Pinpoint the cell where the given text exists, returning its (X, Y) midpoint coordinate. 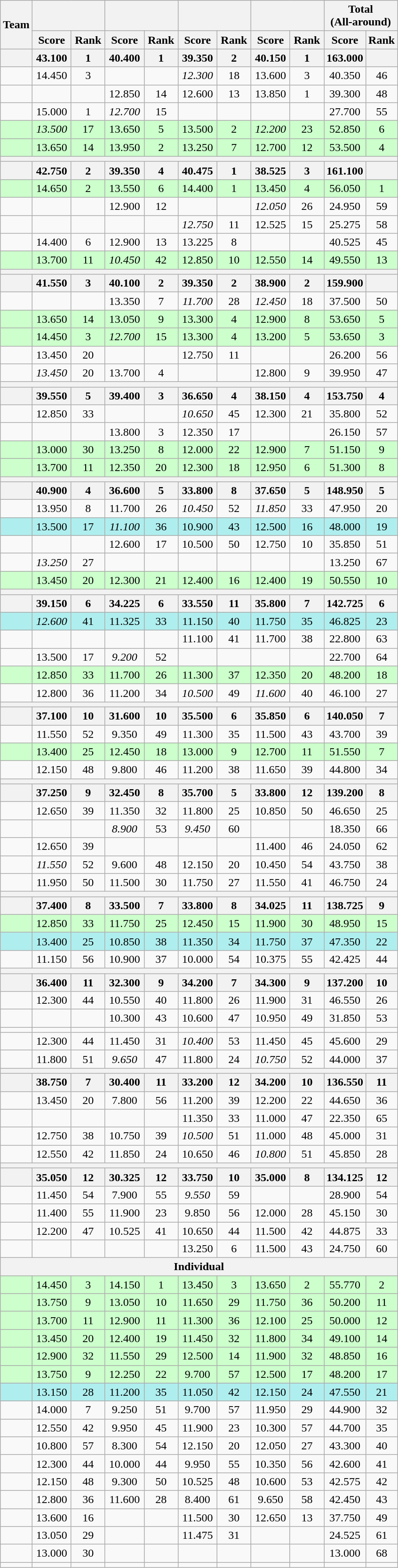
18.350 (345, 829)
50.200 (345, 1303)
40.525 (345, 242)
42.450 (345, 1499)
49.550 (345, 260)
7.900 (124, 1195)
55.770 (345, 1285)
40.350 (345, 76)
32.300 (124, 982)
63 (382, 639)
14.000 (52, 1410)
37.750 (345, 1518)
40.100 (124, 283)
11.050 (198, 1392)
10.350 (270, 1464)
26.200 (345, 355)
161.100 (345, 170)
13.200 (270, 337)
43.700 (345, 734)
42.425 (345, 959)
13.800 (124, 432)
38.750 (52, 1082)
35.050 (52, 1177)
40.400 (124, 58)
48.000 (345, 527)
40.150 (270, 58)
22.800 (345, 639)
33.500 (124, 905)
32.450 (124, 793)
13.550 (124, 188)
43.300 (345, 1446)
11.325 (124, 621)
38.900 (270, 283)
25.275 (345, 224)
49.100 (345, 1338)
44.875 (345, 1231)
9.350 (124, 734)
Team (16, 24)
44.800 (345, 770)
14.150 (124, 1285)
24.750 (345, 1249)
51.300 (345, 467)
10.950 (270, 1018)
31.600 (124, 716)
10.375 (270, 959)
40.900 (52, 491)
43.750 (345, 864)
30.325 (124, 1177)
8.400 (198, 1499)
27.700 (345, 112)
37.500 (345, 301)
47.950 (345, 509)
22.700 (345, 657)
136.550 (345, 1082)
38.150 (270, 396)
33.750 (198, 1177)
8.900 (124, 829)
31.850 (345, 1018)
14.650 (52, 188)
36.600 (124, 491)
33.200 (198, 1082)
51.150 (345, 449)
9.450 (198, 829)
42.575 (345, 1481)
8.300 (124, 1446)
7.800 (124, 1100)
45.850 (345, 1154)
46.100 (345, 693)
33.550 (198, 603)
12.950 (270, 467)
13.850 (270, 94)
37.250 (52, 793)
39.400 (124, 396)
Total(All-around) (361, 16)
12.250 (124, 1374)
10.400 (198, 1041)
35.700 (198, 793)
45.600 (345, 1041)
41.550 (52, 283)
142.725 (345, 603)
37.650 (270, 491)
44.650 (345, 1100)
9.800 (124, 770)
138.725 (345, 905)
64 (382, 657)
34.225 (124, 603)
35.500 (198, 716)
48.950 (345, 923)
44.900 (345, 1410)
45.150 (345, 1213)
35.000 (270, 1177)
140.050 (345, 716)
24.050 (345, 847)
46.650 (345, 811)
30.400 (124, 1082)
36.650 (198, 396)
13.225 (198, 242)
12.525 (270, 224)
9.550 (198, 1195)
24.950 (345, 206)
15.000 (52, 112)
39.950 (345, 373)
163.000 (345, 58)
39.550 (52, 396)
44.000 (345, 1059)
134.125 (345, 1177)
43.100 (52, 58)
67 (382, 562)
36.400 (52, 982)
46.750 (345, 882)
Individual (199, 1267)
40.475 (198, 170)
13.150 (52, 1392)
137.200 (345, 982)
46.825 (345, 621)
65 (382, 1118)
44.700 (345, 1428)
28.900 (345, 1195)
139.200 (345, 793)
39.150 (52, 603)
52.850 (345, 129)
34.025 (270, 905)
9.250 (124, 1410)
50.550 (345, 580)
9.850 (198, 1213)
62 (382, 847)
153.750 (345, 396)
46.550 (345, 1000)
38.525 (270, 170)
45.000 (345, 1136)
42.750 (52, 170)
9.300 (124, 1481)
22.350 (345, 1118)
50.000 (345, 1320)
34.300 (270, 982)
47.550 (345, 1392)
24.525 (345, 1536)
42.600 (345, 1464)
51.550 (345, 752)
13.350 (124, 301)
37.100 (52, 716)
68 (382, 1553)
11.475 (198, 1536)
9.600 (124, 864)
53.500 (345, 147)
148.950 (345, 491)
47.350 (345, 941)
159.900 (345, 283)
66 (382, 829)
37.400 (52, 905)
9.200 (124, 657)
12.100 (270, 1320)
56.050 (345, 188)
10.550 (124, 1000)
39.300 (345, 94)
48.850 (345, 1356)
26.150 (345, 432)
